Identify which cell holds the provided text, then report its [X, Y] central coordinate. 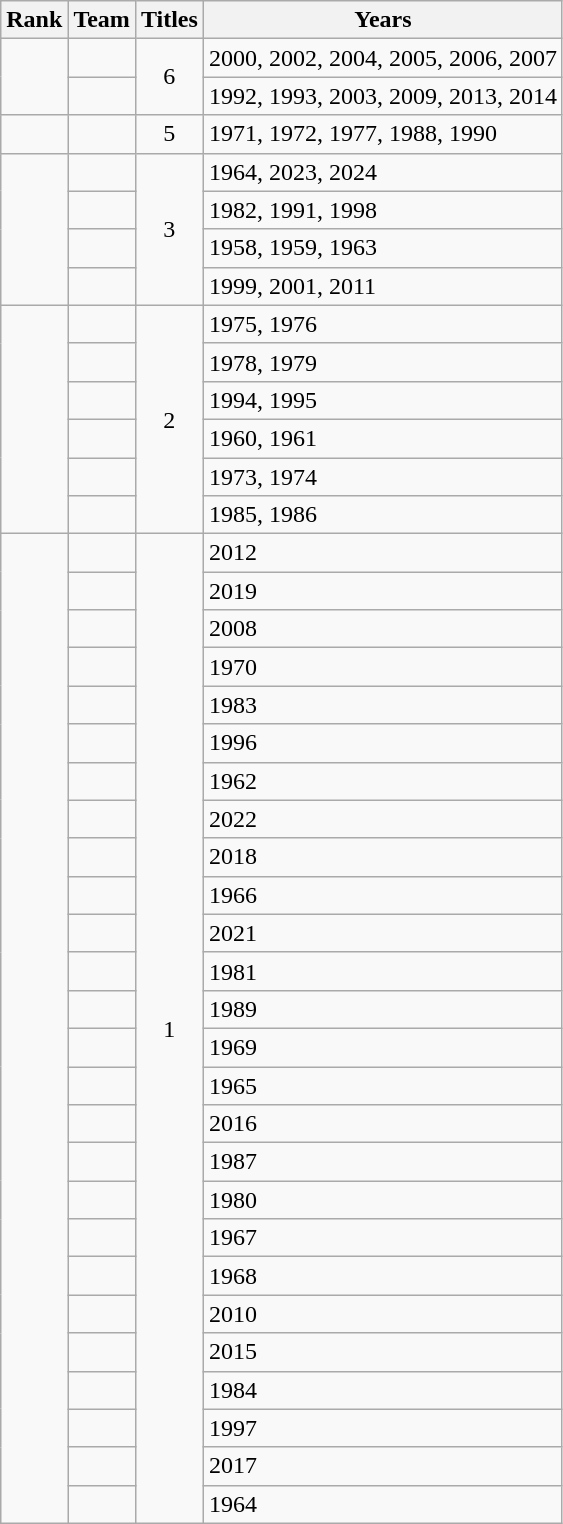
1999, 2001, 2011 [382, 286]
1964, 2023, 2024 [382, 172]
1969 [382, 1047]
1 [169, 1029]
2019 [382, 591]
Team [102, 20]
1992, 1993, 2003, 2009, 2013, 2014 [382, 96]
Titles [169, 20]
2015 [382, 1352]
1965 [382, 1085]
6 [169, 77]
1964 [382, 1504]
1967 [382, 1238]
2022 [382, 819]
2010 [382, 1314]
2016 [382, 1124]
1983 [382, 705]
Years [382, 20]
1968 [382, 1276]
1962 [382, 781]
1970 [382, 667]
2008 [382, 629]
1980 [382, 1200]
1994, 1995 [382, 400]
2000, 2002, 2004, 2005, 2006, 2007 [382, 58]
1997 [382, 1428]
1981 [382, 971]
1978, 1979 [382, 362]
2017 [382, 1466]
2018 [382, 857]
3 [169, 229]
1966 [382, 895]
Rank [34, 20]
2021 [382, 933]
5 [169, 134]
2 [169, 419]
1958, 1959, 1963 [382, 248]
1960, 1961 [382, 438]
1996 [382, 743]
2012 [382, 553]
1971, 1972, 1977, 1988, 1990 [382, 134]
1982, 1991, 1998 [382, 210]
1987 [382, 1162]
1989 [382, 1009]
1975, 1976 [382, 324]
1984 [382, 1390]
1985, 1986 [382, 515]
1973, 1974 [382, 477]
